Scan for the cell matching the given text and deliver its [X, Y] coordinate at center. 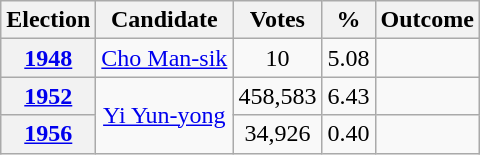
1952 [48, 96]
Outcome [427, 20]
10 [278, 58]
6.43 [348, 96]
Yi Yun-yong [164, 115]
458,583 [278, 96]
Votes [278, 20]
0.40 [348, 134]
% [348, 20]
Cho Man-sik [164, 58]
1956 [48, 134]
1948 [48, 58]
Candidate [164, 20]
Election [48, 20]
5.08 [348, 58]
34,926 [278, 134]
